Extract the (x, y) coordinate from the center of the cell holding the provided text.  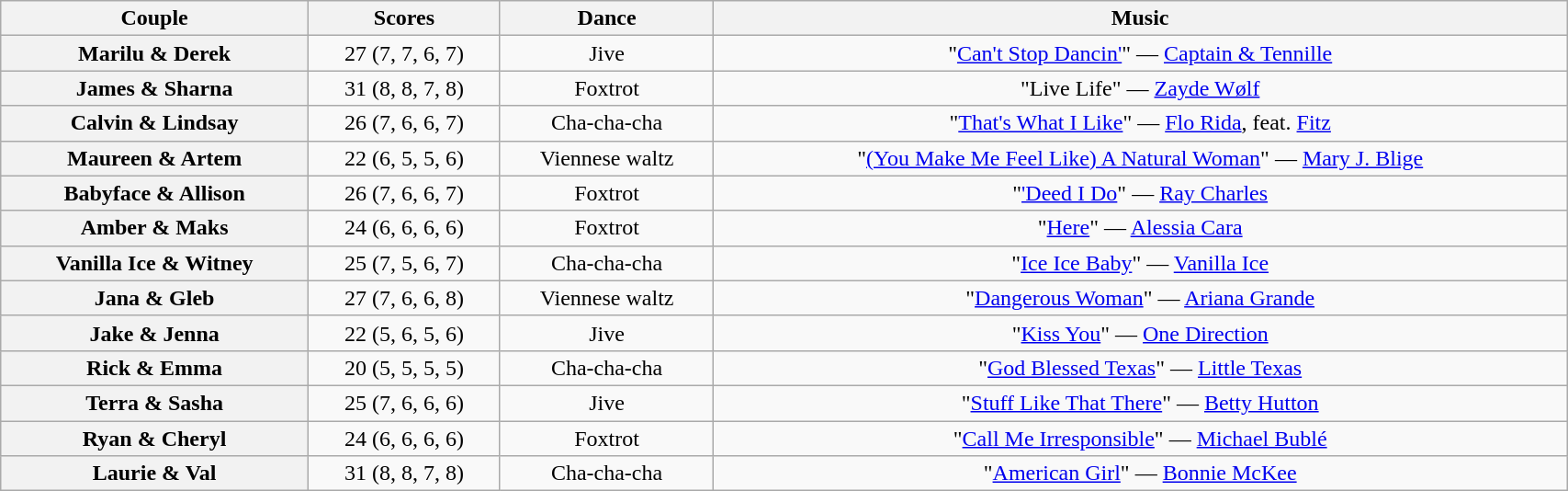
Terra & Sasha (154, 403)
Couple (154, 18)
"Can't Stop Dancin'" — Captain & Tennille (1141, 53)
"'Deed I Do" — Ray Charles (1141, 193)
25 (7, 5, 6, 7) (404, 263)
Calvin & Lindsay (154, 123)
Ryan & Cheryl (154, 439)
"Kiss You" — One Direction (1141, 333)
Rick & Emma (154, 368)
Marilu & Derek (154, 53)
"Live Life" — Zayde Wølf (1141, 88)
Amber & Maks (154, 228)
Maureen & Artem (154, 158)
James & Sharna (154, 88)
"(You Make Me Feel Like) A Natural Woman" — Mary J. Blige (1141, 158)
22 (5, 6, 5, 6) (404, 333)
Laurie & Val (154, 474)
"Ice Ice Baby" — Vanilla Ice (1141, 263)
20 (5, 5, 5, 5) (404, 368)
22 (6, 5, 5, 6) (404, 158)
"That's What I Like" — Flo Rida, feat. Fitz (1141, 123)
Scores (404, 18)
Babyface & Allison (154, 193)
27 (7, 6, 6, 8) (404, 298)
"Stuff Like That There" — Betty Hutton (1141, 403)
Music (1141, 18)
Jake & Jenna (154, 333)
"Dangerous Woman" — Ariana Grande (1141, 298)
Vanilla Ice & Witney (154, 263)
"God Blessed Texas" — Little Texas (1141, 368)
Dance (606, 18)
Jana & Gleb (154, 298)
"American Girl" — Bonnie McKee (1141, 474)
"Call Me Irresponsible" — Michael Bublé (1141, 439)
25 (7, 6, 6, 6) (404, 403)
27 (7, 7, 6, 7) (404, 53)
"Here" — Alessia Cara (1141, 228)
